Return [X, Y] of the center of cell containing provided text 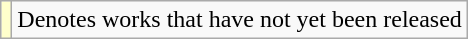
Denotes works that have not yet been released [240, 20]
